For the text-containing cell, return its midpoint in (X, Y) coordinate format. 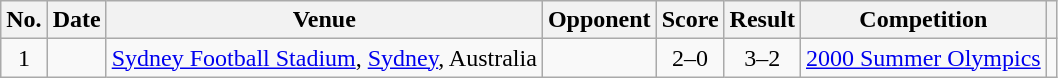
Opponent (599, 20)
Sydney Football Stadium, Sydney, Australia (324, 58)
2–0 (690, 58)
Score (690, 20)
No. (24, 20)
3–2 (762, 58)
Date (76, 20)
Venue (324, 20)
1 (24, 58)
Result (762, 20)
Competition (923, 20)
2000 Summer Olympics (923, 58)
